Return [X, Y] of the center of cell containing provided text 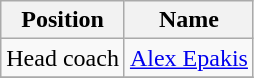
Head coach [63, 58]
Alex Epakis [188, 58]
Position [63, 20]
Name [188, 20]
